Extract the [x, y] coordinate from the center of the cell holding the provided text.  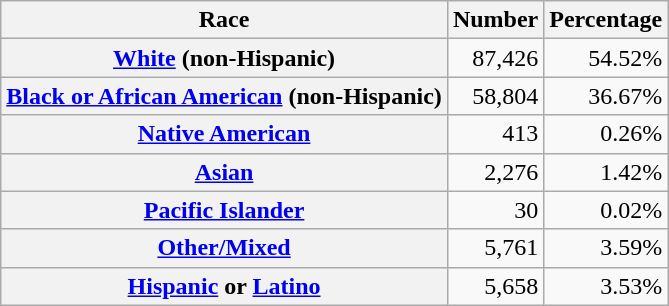
0.02% [606, 210]
3.59% [606, 248]
Hispanic or Latino [224, 286]
2,276 [495, 172]
0.26% [606, 134]
Other/Mixed [224, 248]
36.67% [606, 96]
Native American [224, 134]
Black or African American (non-Hispanic) [224, 96]
Race [224, 20]
White (non-Hispanic) [224, 58]
5,761 [495, 248]
1.42% [606, 172]
413 [495, 134]
58,804 [495, 96]
54.52% [606, 58]
Number [495, 20]
Asian [224, 172]
Percentage [606, 20]
5,658 [495, 286]
Pacific Islander [224, 210]
3.53% [606, 286]
87,426 [495, 58]
30 [495, 210]
